Capture the cell that displays the provided text and extract its (x, y) central coordinate. 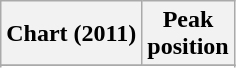
Chart (2011) (72, 34)
Peak position (188, 34)
